Detect which cell encompasses the target text, then output its (X, Y) center coordinate. 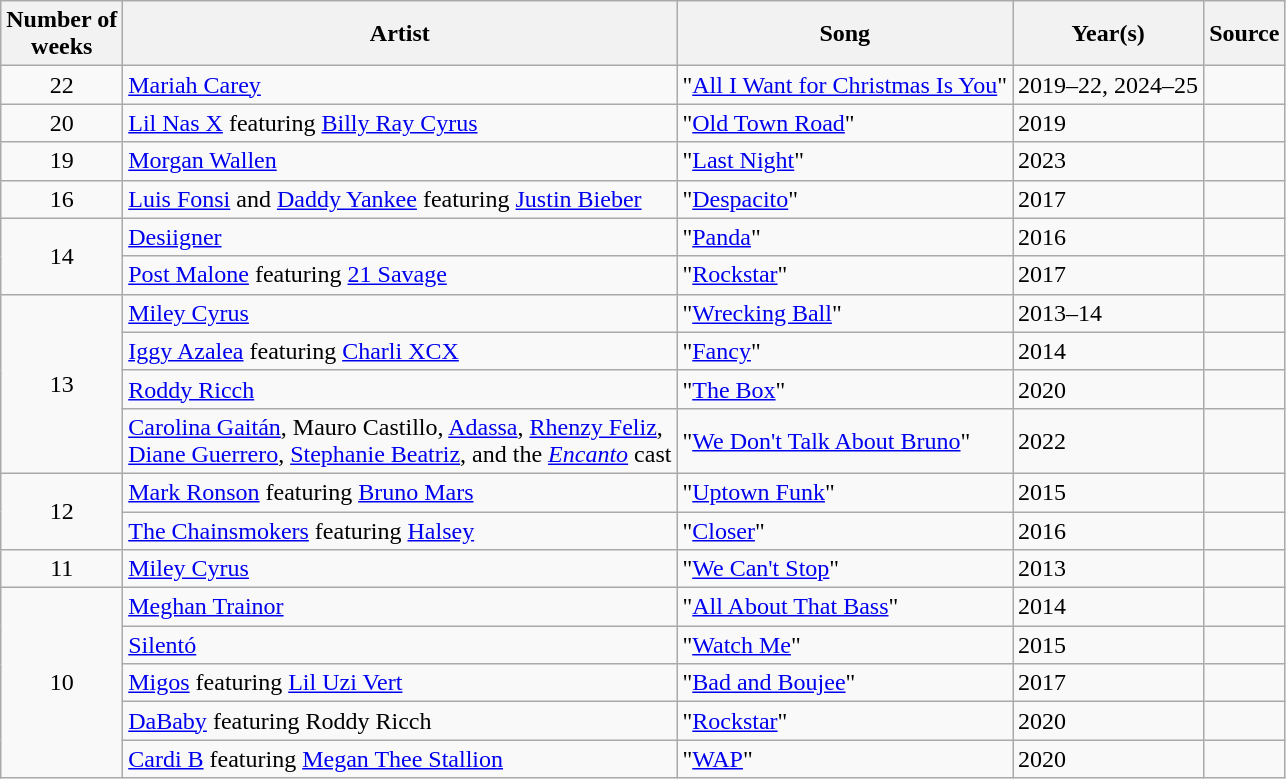
2013 (1108, 569)
"All About That Bass" (845, 607)
13 (62, 384)
2019–22, 2024–25 (1108, 85)
Mark Ronson featuring Bruno Mars (400, 492)
"We Can't Stop" (845, 569)
Artist (400, 34)
"Watch Me" (845, 645)
"Wrecking Ball" (845, 313)
22 (62, 85)
10 (62, 683)
Cardi B featuring Megan Thee Stallion (400, 759)
Number of weeks (62, 34)
19 (62, 161)
Lil Nas X featuring Billy Ray Cyrus (400, 123)
"Bad and Boujee" (845, 683)
Roddy Ricch (400, 389)
16 (62, 199)
"We Don't Talk About Bruno" (845, 440)
The Chainsmokers featuring Halsey (400, 531)
"WAP" (845, 759)
"Panda" (845, 237)
Meghan Trainor (400, 607)
Migos featuring Lil Uzi Vert (400, 683)
DaBaby featuring Roddy Ricch (400, 721)
12 (62, 511)
2013–14 (1108, 313)
"Last Night" (845, 161)
2019 (1108, 123)
14 (62, 256)
"All I Want for Christmas Is You" (845, 85)
11 (62, 569)
Source (1244, 34)
"Despacito" (845, 199)
"The Box" (845, 389)
"Old Town Road" (845, 123)
"Fancy" (845, 351)
Luis Fonsi and Daddy Yankee featuring Justin Bieber (400, 199)
Year(s) (1108, 34)
Mariah Carey (400, 85)
Song (845, 34)
Silentó (400, 645)
Desiigner (400, 237)
2023 (1108, 161)
Iggy Azalea featuring Charli XCX (400, 351)
20 (62, 123)
"Closer" (845, 531)
"Uptown Funk" (845, 492)
2022 (1108, 440)
Post Malone featuring 21 Savage (400, 275)
Carolina Gaitán, Mauro Castillo, Adassa, Rhenzy Feliz,Diane Guerrero, Stephanie Beatriz, and the Encanto cast (400, 440)
Morgan Wallen (400, 161)
